Provide the [X, Y] coordinate of the cell's center where the given text is located.  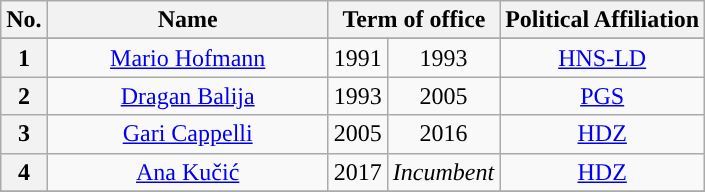
Term of office [414, 20]
4 [24, 172]
HNS-LD [602, 58]
Ana Kučić [188, 172]
Dragan Balija [188, 96]
3 [24, 134]
2 [24, 96]
2017 [358, 172]
No. [24, 20]
PGS [602, 96]
Incumbent [443, 172]
2016 [443, 134]
Name [188, 20]
Political Affiliation [602, 20]
Gari Cappelli [188, 134]
1 [24, 58]
Mario Hofmann [188, 58]
1991 [358, 58]
